Provide the (X, Y) coordinate of the cell's center where the given text is located.  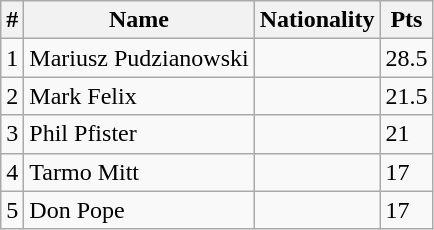
1 (12, 58)
4 (12, 172)
28.5 (406, 58)
21.5 (406, 96)
Mariusz Pudzianowski (139, 58)
Mark Felix (139, 96)
3 (12, 134)
Tarmo Mitt (139, 172)
Pts (406, 20)
Name (139, 20)
2 (12, 96)
5 (12, 210)
# (12, 20)
Don Pope (139, 210)
21 (406, 134)
Phil Pfister (139, 134)
Nationality (317, 20)
